Determine the [X, Y] coordinate at the center of the cell enclosing the given text.  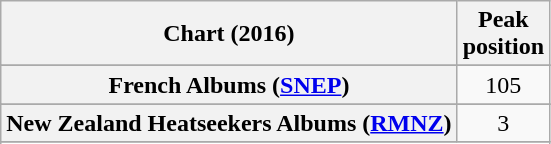
105 [503, 85]
Peak position [503, 34]
Chart (2016) [229, 34]
French Albums (SNEP) [229, 85]
New Zealand Heatseekers Albums (RMNZ) [229, 123]
3 [503, 123]
